Determine the [X, Y] coordinate at the center of the cell enclosing the given text.  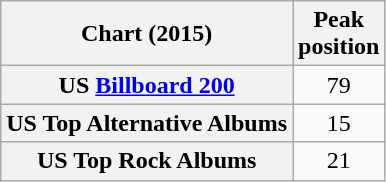
Chart (2015) [147, 34]
15 [339, 123]
US Top Alternative Albums [147, 123]
79 [339, 85]
US Billboard 200 [147, 85]
Peakposition [339, 34]
US Top Rock Albums [147, 161]
21 [339, 161]
